Scan for the cell matching the given text and deliver its (X, Y) coordinate at center. 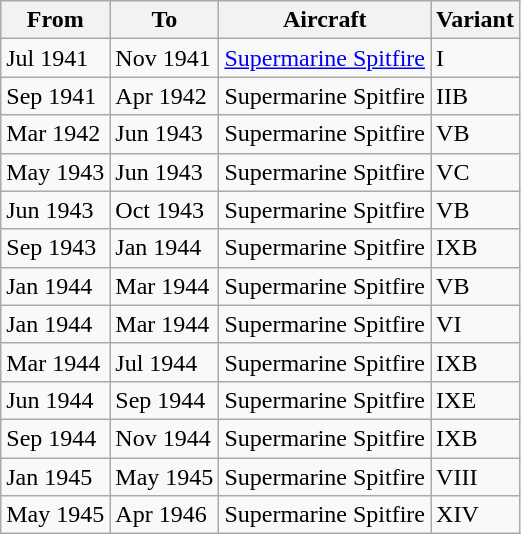
IIB (476, 96)
From (56, 20)
XIV (476, 515)
Aircraft (325, 20)
Jul 1941 (56, 58)
May 1943 (56, 172)
Sep 1941 (56, 96)
IXE (476, 400)
Apr 1942 (164, 96)
Nov 1944 (164, 438)
To (164, 20)
Nov 1941 (164, 58)
VI (476, 324)
Jun 1944 (56, 400)
Jan 1945 (56, 477)
Oct 1943 (164, 210)
Sep 1943 (56, 248)
Apr 1946 (164, 515)
VIII (476, 477)
Mar 1942 (56, 134)
Variant (476, 20)
I (476, 58)
VC (476, 172)
Jul 1944 (164, 362)
